For the text-containing cell, return its midpoint in (X, Y) coordinate format. 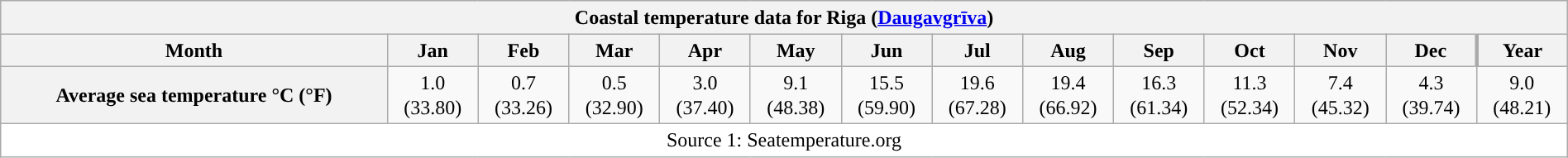
Jan (433, 50)
Month (194, 50)
16.3(61.34) (1159, 94)
15.5(59.90) (887, 94)
Source 1: Seatemperature.org (784, 140)
11.3(52.34) (1250, 94)
0.7(33.26) (523, 94)
9.0(48.21) (1522, 94)
Jul (978, 50)
Average sea temperature °C (°F) (194, 94)
Apr (705, 50)
Mar (614, 50)
Year (1522, 50)
Aug (1068, 50)
19.4(66.92) (1068, 94)
3.0(37.40) (705, 94)
Nov (1341, 50)
7.4(45.32) (1341, 94)
Oct (1250, 50)
0.5(32.90) (614, 94)
May (796, 50)
4.3(39.74) (1432, 94)
19.6(67.28) (978, 94)
Coastal temperature data for Riga (Daugavgrīva) (784, 17)
Dec (1432, 50)
Sep (1159, 50)
Jun (887, 50)
9.1(48.38) (796, 94)
1.0(33.80) (433, 94)
Feb (523, 50)
